Output the (X, Y) coordinate of the center of the cell containing the given text.  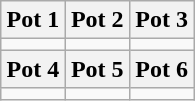
Pot 4 (33, 69)
Pot 3 (161, 20)
Pot 1 (33, 20)
Pot 2 (97, 20)
Pot 6 (161, 69)
Pot 5 (97, 69)
